Output the [x, y] coordinate of the center of the cell containing the given text.  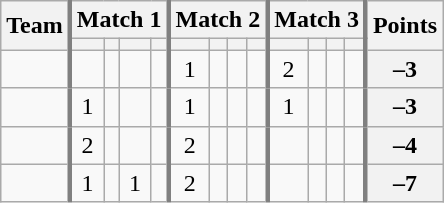
Points [404, 26]
Match 1 [120, 20]
Team [36, 26]
Match 2 [218, 20]
–7 [404, 183]
–4 [404, 145]
Match 3 [316, 20]
